From the cell containing the given text, extract its center point as (X, Y) coordinate. 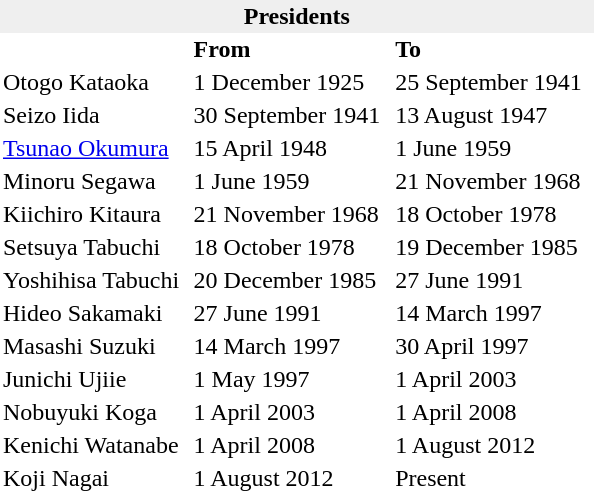
1 August 2012 (493, 446)
Kenichi Watanabe (96, 446)
Presidents (297, 16)
19 December 1985 (493, 248)
Minoru Segawa (96, 182)
15 April 1948 (292, 148)
20 December 1985 (292, 280)
Setsuya Tabuchi (96, 248)
Otogo Kataoka (96, 82)
Yoshihisa Tabuchi (96, 280)
30 April 1997 (493, 346)
13 August 1947 (493, 116)
Seizo Iida (96, 116)
25 September 1941 (493, 82)
30 September 1941 (292, 116)
Tsunao Okumura (96, 148)
1 May 1997 (292, 380)
Junichi Ujiie (96, 380)
To (493, 50)
Masashi Suzuki (96, 346)
From (292, 50)
1 December 1925 (292, 82)
Nobuyuki Koga (96, 412)
Kiichiro Kitaura (96, 214)
Hideo Sakamaki (96, 314)
